From the cell containing the given text, extract its center point as (X, Y) coordinate. 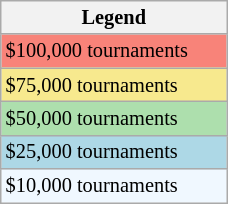
$75,000 tournaments (114, 85)
$50,000 tournaments (114, 118)
$100,000 tournaments (114, 51)
$25,000 tournaments (114, 152)
Legend (114, 17)
$10,000 tournaments (114, 186)
